Return [x, y] of the center of cell containing provided text 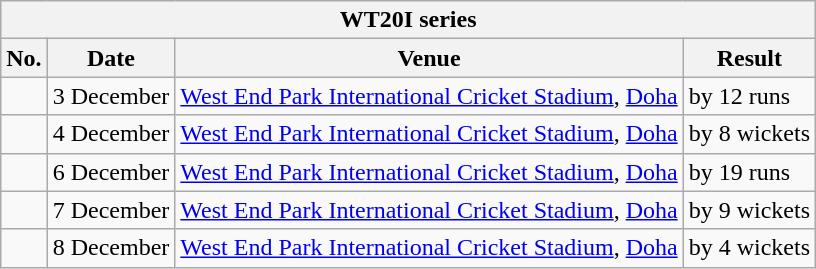
by 9 wickets [749, 210]
Result [749, 58]
4 December [111, 134]
WT20I series [408, 20]
by 19 runs [749, 172]
by 12 runs [749, 96]
No. [24, 58]
by 8 wickets [749, 134]
6 December [111, 172]
Venue [429, 58]
3 December [111, 96]
8 December [111, 248]
Date [111, 58]
7 December [111, 210]
by 4 wickets [749, 248]
